Locate the cell with the specified text and output its (X, Y) center coordinate. 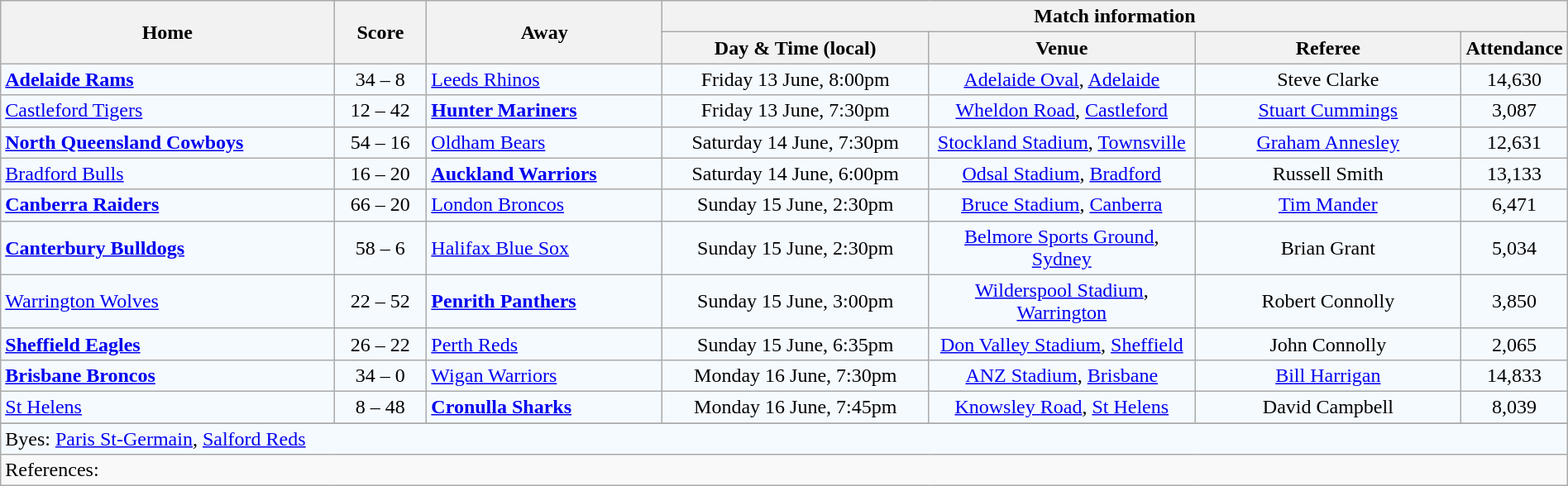
13,133 (1514, 174)
5,034 (1514, 248)
Tim Mander (1328, 205)
Home (167, 32)
Leeds Rhinos (544, 79)
66 – 20 (380, 205)
Brisbane Broncos (167, 375)
Monday 16 June, 7:45pm (796, 407)
Match information (1115, 17)
3,850 (1514, 301)
Robert Connolly (1328, 301)
Belmore Sports Ground, Sydney (1062, 248)
54 – 16 (380, 142)
Canberra Raiders (167, 205)
Saturday 14 June, 6:00pm (796, 174)
Sunday 15 June, 3:00pm (796, 301)
Knowsley Road, St Helens (1062, 407)
North Queensland Cowboys (167, 142)
Friday 13 June, 8:00pm (796, 79)
Sunday 15 June, 6:35pm (796, 344)
Adelaide Rams (167, 79)
14,630 (1514, 79)
Castleford Tigers (167, 111)
Bruce Stadium, Canberra (1062, 205)
Byes: Paris St-Germain, Salford Reds (784, 439)
Attendance (1514, 48)
John Connolly (1328, 344)
12 – 42 (380, 111)
Cronulla Sharks (544, 407)
8,039 (1514, 407)
58 – 6 (380, 248)
Sheffield Eagles (167, 344)
Stockland Stadium, Townsville (1062, 142)
12,631 (1514, 142)
Halifax Blue Sox (544, 248)
Adelaide Oval, Adelaide (1062, 79)
Odsal Stadium, Bradford (1062, 174)
Oldham Bears (544, 142)
St Helens (167, 407)
Warrington Wolves (167, 301)
3,087 (1514, 111)
Day & Time (local) (796, 48)
34 – 0 (380, 375)
Friday 13 June, 7:30pm (796, 111)
34 – 8 (380, 79)
Brian Grant (1328, 248)
Auckland Warriors (544, 174)
26 – 22 (380, 344)
8 – 48 (380, 407)
London Broncos (544, 205)
Stuart Cummings (1328, 111)
Steve Clarke (1328, 79)
References: (784, 470)
Russell Smith (1328, 174)
2,065 (1514, 344)
Monday 16 June, 7:30pm (796, 375)
16 – 20 (380, 174)
Don Valley Stadium, Sheffield (1062, 344)
Graham Annesley (1328, 142)
Wheldon Road, Castleford (1062, 111)
Referee (1328, 48)
Canterbury Bulldogs (167, 248)
22 – 52 (380, 301)
Bradford Bulls (167, 174)
ANZ Stadium, Brisbane (1062, 375)
Hunter Mariners (544, 111)
Penrith Panthers (544, 301)
Wilderspool Stadium, Warrington (1062, 301)
Wigan Warriors (544, 375)
Score (380, 32)
David Campbell (1328, 407)
14,833 (1514, 375)
Saturday 14 June, 7:30pm (796, 142)
Perth Reds (544, 344)
Venue (1062, 48)
Away (544, 32)
6,471 (1514, 205)
Bill Harrigan (1328, 375)
